From the cell containing the given text, extract its center point as [X, Y] coordinate. 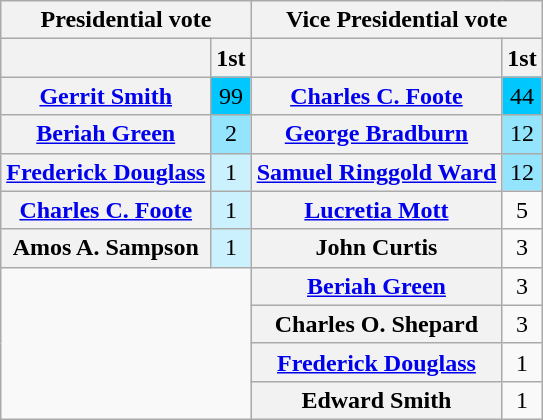
5 [522, 210]
Samuel Ringgold Ward [376, 172]
George Bradburn [376, 134]
Lucretia Mott [376, 210]
John Curtis [376, 248]
Charles O. Shepard [376, 324]
44 [522, 96]
99 [231, 96]
Vice Presidential vote [396, 20]
Edward Smith [376, 400]
2 [231, 134]
Amos A. Sampson [106, 248]
Presidential vote [126, 20]
Gerrit Smith [106, 96]
